Find where the given text appears and provide that cell's center as (x, y) coordinate. 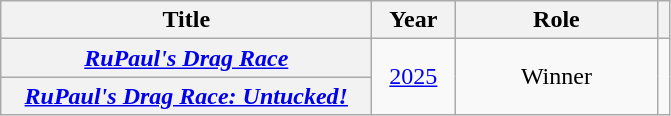
Winner (556, 77)
Year (414, 20)
RuPaul's Drag Race (186, 58)
RuPaul's Drag Race: Untucked! (186, 96)
2025 (414, 77)
Title (186, 20)
Role (556, 20)
